Capture the cell that displays the provided text and extract its (x, y) central coordinate. 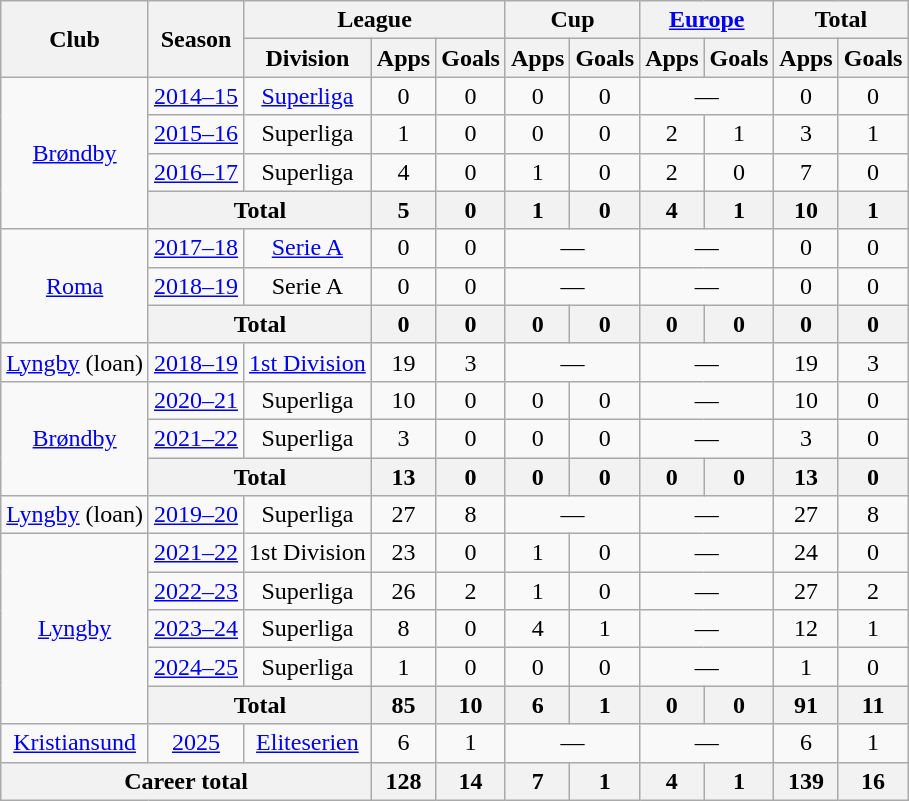
Lyngby (75, 629)
91 (806, 705)
16 (873, 781)
Career total (186, 781)
Eliteserien (308, 743)
2022–23 (196, 591)
139 (806, 781)
2025 (196, 743)
Cup (572, 20)
2023–24 (196, 629)
Kristiansund (75, 743)
League (375, 20)
11 (873, 705)
14 (471, 781)
2017–18 (196, 248)
2016–17 (196, 172)
Roma (75, 286)
5 (403, 210)
2014–15 (196, 96)
12 (806, 629)
Division (308, 58)
2015–16 (196, 134)
2024–25 (196, 667)
2019–20 (196, 515)
2020–21 (196, 400)
24 (806, 553)
128 (403, 781)
26 (403, 591)
Club (75, 39)
23 (403, 553)
Season (196, 39)
85 (403, 705)
Europe (707, 20)
